From the cell containing the given text, extract its center point as (x, y) coordinate. 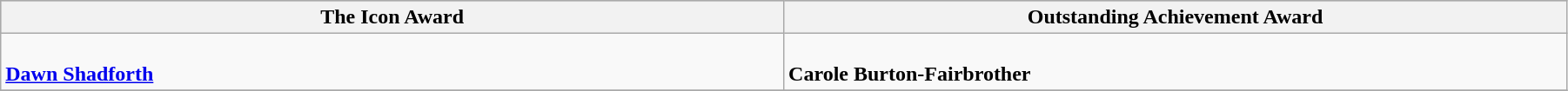
Dawn Shadforth (392, 62)
Outstanding Achievement Award (1176, 17)
The Icon Award (392, 17)
Carole Burton-Fairbrother (1176, 62)
